Detect which cell encompasses the target text, then output its [X, Y] center coordinate. 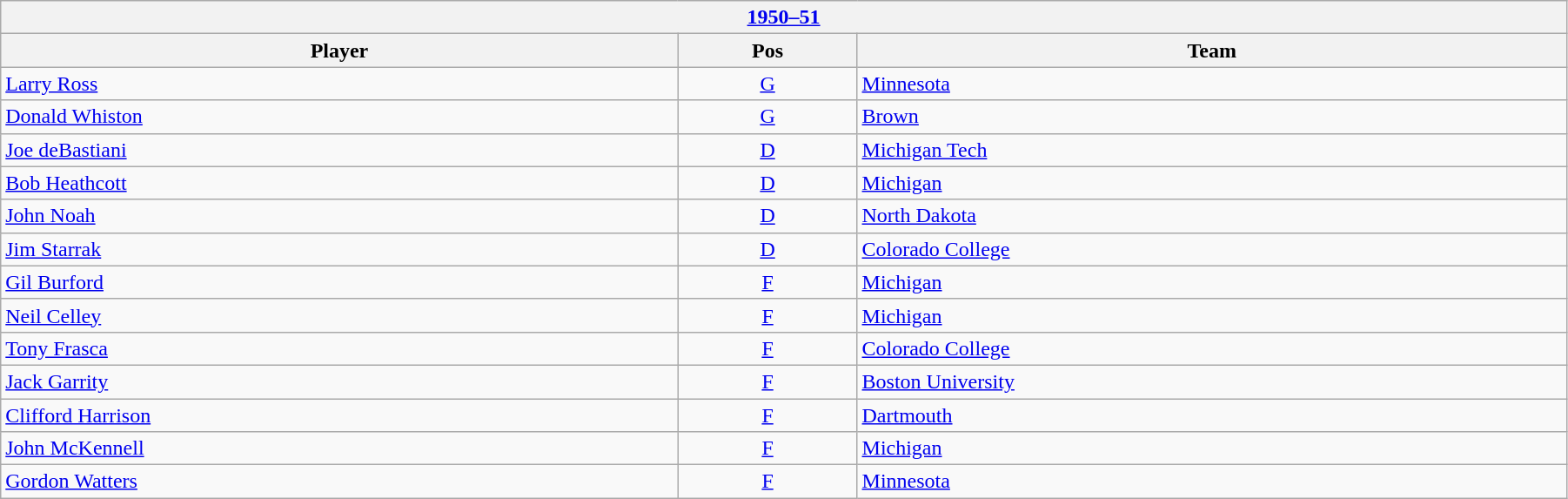
Neil Celley [339, 315]
Dartmouth [1211, 415]
Player [339, 51]
Gil Burford [339, 282]
Joe deBastiani [339, 150]
John McKennell [339, 448]
1950–51 [784, 17]
Boston University [1211, 381]
Tony Frasca [339, 348]
Bob Heathcott [339, 183]
John Noah [339, 216]
Donald Whiston [339, 117]
Clifford Harrison [339, 415]
Gordon Watters [339, 482]
Jack Garrity [339, 381]
North Dakota [1211, 216]
Michigan Tech [1211, 150]
Larry Ross [339, 84]
Brown [1211, 117]
Team [1211, 51]
Pos [767, 51]
Jim Starrak [339, 249]
